Identify which cell holds the provided text, then report its [x, y] central coordinate. 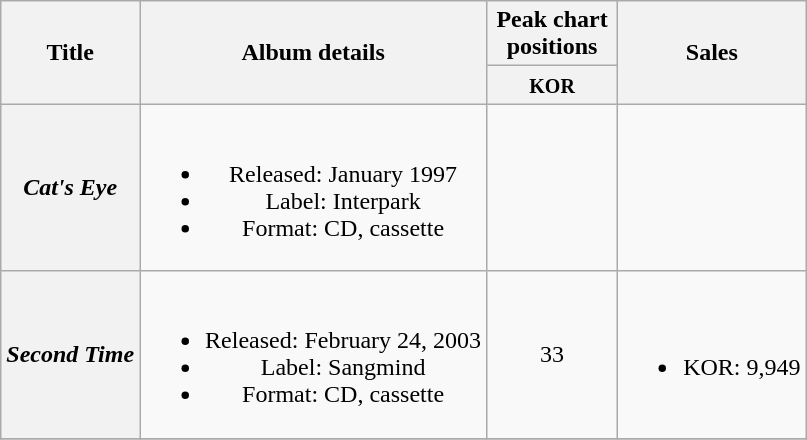
Cat's Eye [70, 188]
Released: January 1997Label: InterparkFormat: CD, cassette [314, 188]
Sales [712, 52]
33 [552, 354]
Peak chart positions [552, 34]
Title [70, 52]
Second Time [70, 354]
Album details [314, 52]
KOR: 9,949 [712, 354]
Released: February 24, 2003Label: SangmindFormat: CD, cassette [314, 354]
KOR [552, 85]
